Return (X, Y) of the center of cell containing provided text 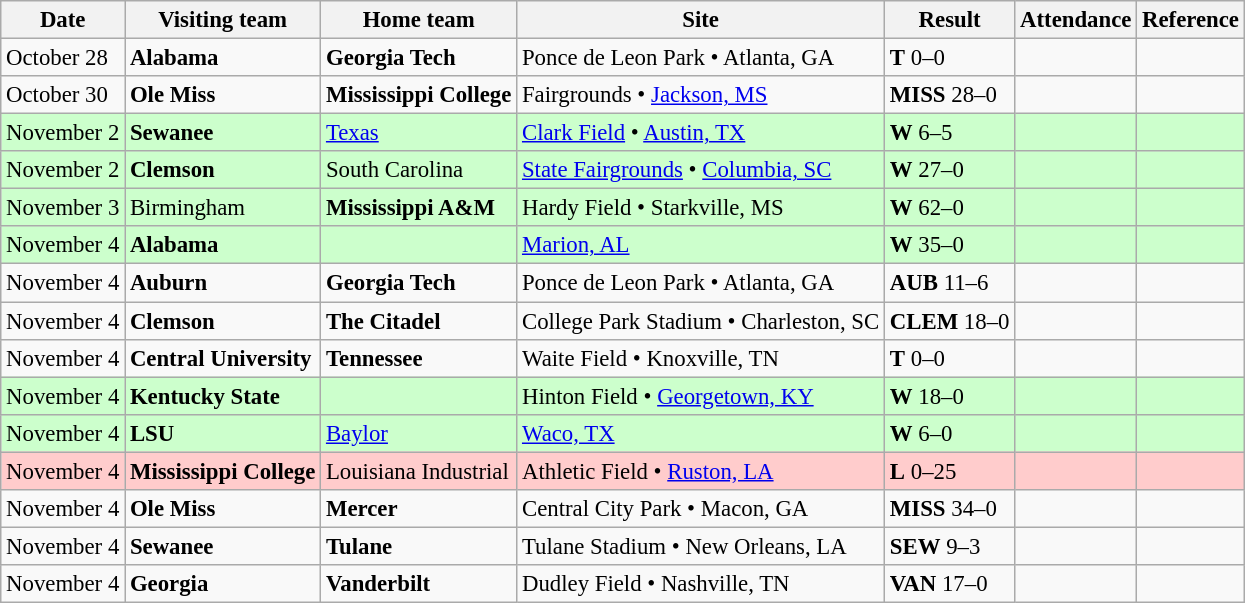
SEW 9–3 (950, 546)
The Citadel (419, 321)
Vanderbilt (419, 584)
Tennessee (419, 358)
W 6–0 (950, 433)
Hinton Field • Georgetown, KY (701, 396)
Visiting team (223, 20)
Site (701, 20)
Louisiana Industrial (419, 471)
W 18–0 (950, 396)
MISS 34–0 (950, 509)
Waco, TX (701, 433)
October 28 (63, 58)
South Carolina (419, 170)
Mercer (419, 509)
Central City Park • Macon, GA (701, 509)
Birmingham (223, 208)
AUB 11–6 (950, 283)
Home team (419, 20)
Fairgrounds • Jackson, MS (701, 95)
Georgia (223, 584)
Central University (223, 358)
W 62–0 (950, 208)
L 0–25 (950, 471)
VAN 17–0 (950, 584)
W 27–0 (950, 170)
Clark Field • Austin, TX (701, 133)
Hardy Field • Starkville, MS (701, 208)
LSU (223, 433)
Result (950, 20)
Kentucky State (223, 396)
Marion, AL (701, 245)
College Park Stadium • Charleston, SC (701, 321)
Mississippi A&M (419, 208)
October 30 (63, 95)
Dudley Field • Nashville, TN (701, 584)
Athletic Field • Ruston, LA (701, 471)
Auburn (223, 283)
Waite Field • Knoxville, TN (701, 358)
CLEM 18–0 (950, 321)
W 6–5 (950, 133)
Tulane Stadium • New Orleans, LA (701, 546)
Date (63, 20)
Reference (1191, 20)
W 35–0 (950, 245)
November 3 (63, 208)
Attendance (1076, 20)
State Fairgrounds • Columbia, SC (701, 170)
Tulane (419, 546)
Texas (419, 133)
MISS 28–0 (950, 95)
Baylor (419, 433)
